Provide the [x, y] coordinate of the cell's center where the given text is located.  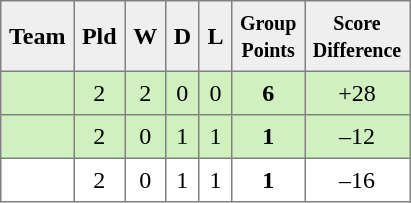
Pld [100, 36]
GroupPoints [268, 36]
–16 [358, 180]
–12 [358, 137]
ScoreDifference [358, 36]
+28 [358, 93]
W [145, 36]
D [182, 36]
L [216, 36]
6 [268, 93]
Team [38, 36]
